Search for the cell housing the specified text and yield its [x, y] center coordinate. 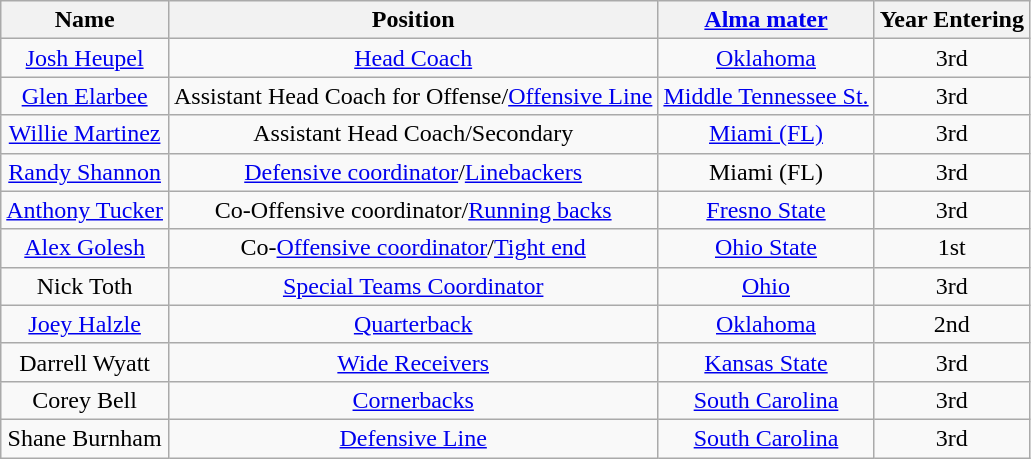
Co-Offensive coordinator/Tight end [412, 248]
Glen Elarbee [85, 96]
Josh Heupel [85, 58]
Fresno State [766, 210]
Nick Toth [85, 286]
2nd [952, 324]
Head Coach [412, 58]
Co-Offensive coordinator/Running backs [412, 210]
1st [952, 248]
Year Entering [952, 20]
Position [412, 20]
Special Teams Coordinator [412, 286]
Defensive Line [412, 438]
Randy Shannon [85, 172]
Assistant Head Coach/Secondary [412, 134]
Alma mater [766, 20]
Shane Burnham [85, 438]
Ohio State [766, 248]
Ohio [766, 286]
Cornerbacks [412, 400]
Anthony Tucker [85, 210]
Darrell Wyatt [85, 362]
Wide Receivers [412, 362]
Joey Halzle [85, 324]
Name [85, 20]
Willie Martinez [85, 134]
Middle Tennessee St. [766, 96]
Defensive coordinator/Linebackers [412, 172]
Quarterback [412, 324]
Assistant Head Coach for Offense/Offensive Line [412, 96]
Kansas State [766, 362]
Corey Bell [85, 400]
Alex Golesh [85, 248]
